Return [X, Y] of the center of cell containing provided text 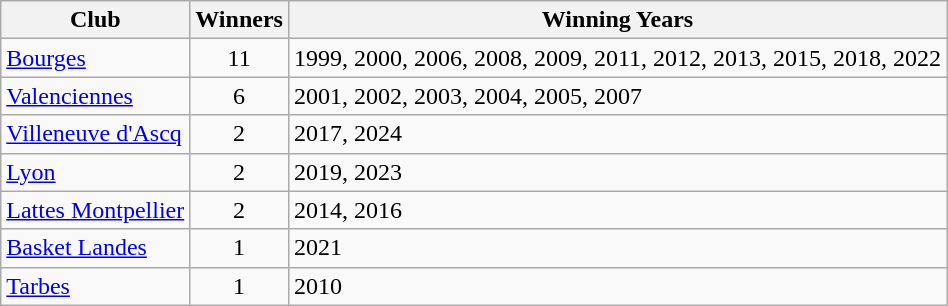
Tarbes [96, 286]
Lyon [96, 172]
Bourges [96, 58]
Winning Years [617, 20]
2021 [617, 248]
Lattes Montpellier [96, 210]
2010 [617, 286]
Club [96, 20]
2017, 2024 [617, 134]
1999, 2000, 2006, 2008, 2009, 2011, 2012, 2013, 2015, 2018, 2022 [617, 58]
2014, 2016 [617, 210]
2001, 2002, 2003, 2004, 2005, 2007 [617, 96]
Winners [240, 20]
Valenciennes [96, 96]
2019, 2023 [617, 172]
Villeneuve d'Ascq [96, 134]
Basket Landes [96, 248]
11 [240, 58]
6 [240, 96]
